Scan for the cell matching the given text and deliver its (x, y) coordinate at center. 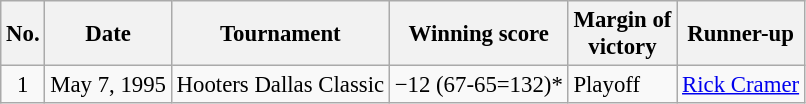
Tournament (280, 34)
1 (23, 85)
Playoff (622, 85)
May 7, 1995 (108, 85)
Runner-up (741, 34)
Hooters Dallas Classic (280, 85)
Margin ofvictory (622, 34)
Date (108, 34)
No. (23, 34)
−12 (67-65=132)* (478, 85)
Winning score (478, 34)
Rick Cramer (741, 85)
